Detect which cell encompasses the target text, then output its (x, y) center coordinate. 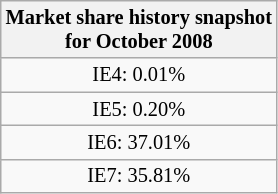
IE5: 0.20% (139, 109)
Market share history snapshotfor October 2008 (139, 29)
IE6: 37.01% (139, 142)
IE4: 0.01% (139, 75)
IE7: 35.81% (139, 176)
